Locate the cell with the specified text and output its (x, y) center coordinate. 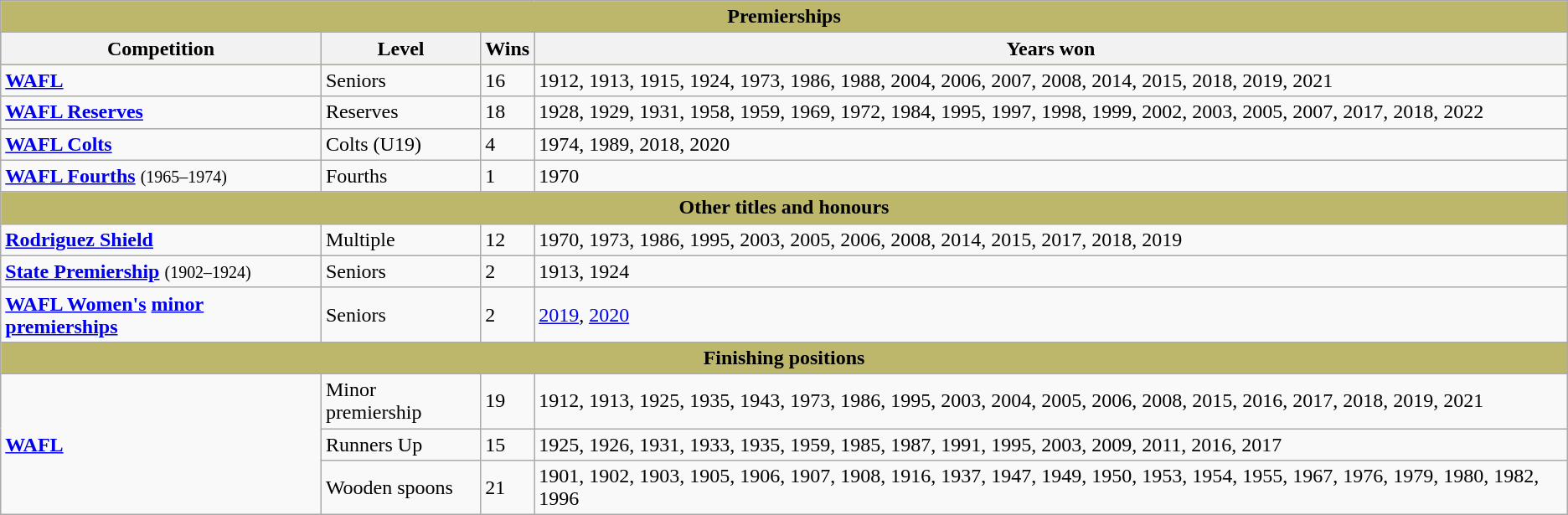
18 (508, 112)
1901, 1902, 1903, 1905, 1906, 1907, 1908, 1916, 1937, 1947, 1949, 1950, 1953, 1954, 1955, 1967, 1976, 1979, 1980, 1982, 1996 (1051, 487)
15 (508, 445)
1970, 1973, 1986, 1995, 2003, 2005, 2006, 2008, 2014, 2015, 2017, 2018, 2019 (1051, 239)
2019, 2020 (1051, 315)
Premierships (784, 17)
Finishing positions (784, 358)
1970 (1051, 176)
Fourths (400, 176)
WAFL Women's minor premierships (161, 315)
Wins (508, 49)
Minor premiership (400, 400)
Competition (161, 49)
Reserves (400, 112)
WAFL Fourths (1965–1974) (161, 176)
Level (400, 49)
Years won (1051, 49)
State Premiership (1902–1924) (161, 271)
4 (508, 144)
Runners Up (400, 445)
19 (508, 400)
1928, 1929, 1931, 1958, 1959, 1969, 1972, 1984, 1995, 1997, 1998, 1999, 2002, 2003, 2005, 2007, 2017, 2018, 2022 (1051, 112)
12 (508, 239)
1912, 1913, 1925, 1935, 1943, 1973, 1986, 1995, 2003, 2004, 2005, 2006, 2008, 2015, 2016, 2017, 2018, 2019, 2021 (1051, 400)
WAFL Reserves (161, 112)
Colts (U19) (400, 144)
Rodriguez Shield (161, 239)
Multiple (400, 239)
1 (508, 176)
1913, 1924 (1051, 271)
1925, 1926, 1931, 1933, 1935, 1959, 1985, 1987, 1991, 1995, 2003, 2009, 2011, 2016, 2017 (1051, 445)
1974, 1989, 2018, 2020 (1051, 144)
WAFL Colts (161, 144)
16 (508, 80)
1912, 1913, 1915, 1924, 1973, 1986, 1988, 2004, 2006, 2007, 2008, 2014, 2015, 2018, 2019, 2021 (1051, 80)
21 (508, 487)
Wooden spoons (400, 487)
Other titles and honours (784, 208)
